From the cell containing the given text, extract its center point as [X, Y] coordinate. 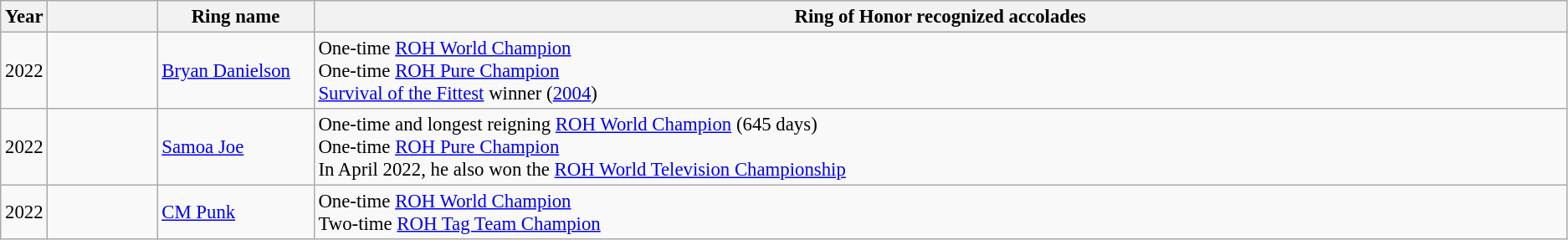
One-time ROH World ChampionTwo-time ROH Tag Team Champion [940, 212]
Ring name [236, 17]
Ring of Honor recognized accolades [940, 17]
CM Punk [236, 212]
One-time and longest reigning ROH World Champion (645 days)One-time ROH Pure ChampionIn April 2022, he also won the ROH World Television Championship [940, 147]
Samoa Joe [236, 147]
Bryan Danielson [236, 71]
Year [24, 17]
One-time ROH World ChampionOne-time ROH Pure ChampionSurvival of the Fittest winner (2004) [940, 71]
